Detect which cell encompasses the target text, then output its (X, Y) center coordinate. 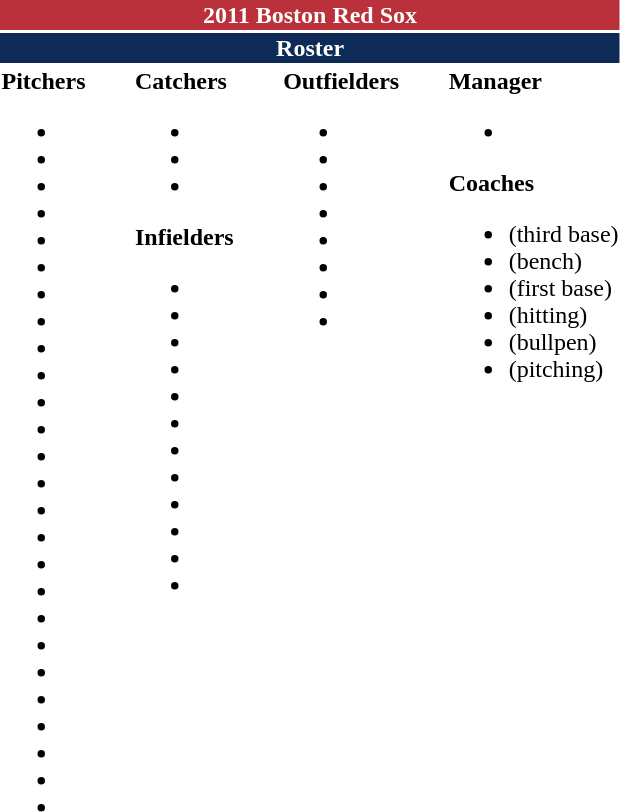
Roster (310, 48)
2011 Boston Red Sox (310, 15)
